Identify which cell holds the provided text, then report its (X, Y) central coordinate. 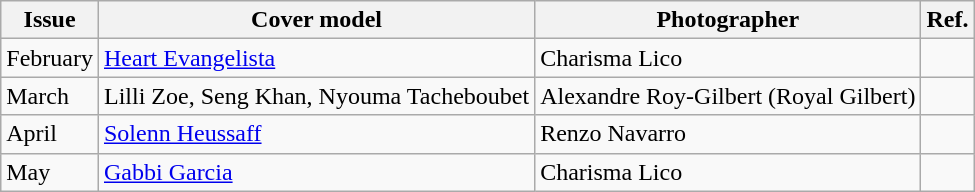
Renzo Navarro (728, 134)
March (50, 96)
April (50, 134)
Cover model (316, 20)
Issue (50, 20)
February (50, 58)
Solenn Heussaff (316, 134)
Lilli Zoe, Seng Khan, Nyouma Tacheboubet (316, 96)
Photographer (728, 20)
Heart Evangelista (316, 58)
Alexandre Roy-Gilbert (Royal Gilbert) (728, 96)
Ref. (948, 20)
May (50, 172)
Gabbi Garcia (316, 172)
